Search for the cell housing the specified text and yield its [X, Y] center coordinate. 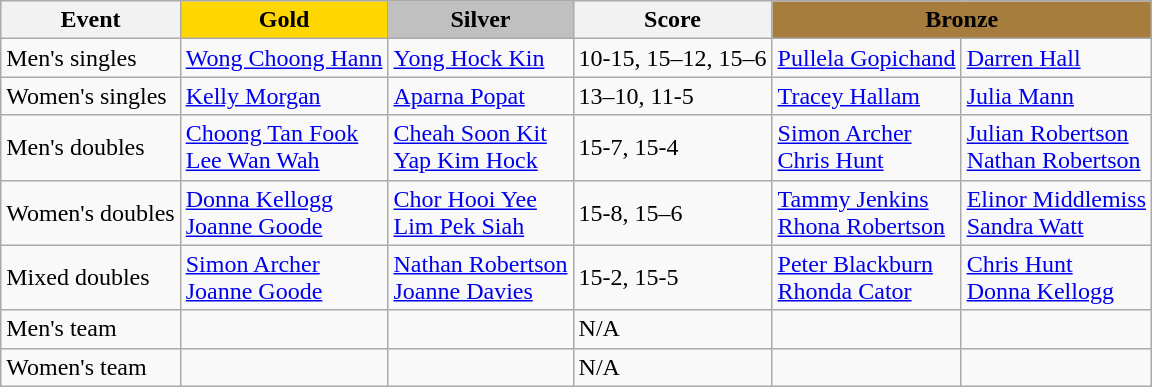
Women's team [90, 367]
Julia Mann [1056, 96]
Yong Hock Kin [480, 58]
Darren Hall [1056, 58]
Donna Kellogg Joanne Goode [284, 212]
Silver [480, 20]
15-2, 15-5 [672, 278]
Mixed doubles [90, 278]
Chor Hooi Yee Lim Pek Siah [480, 212]
15-8, 15–6 [672, 212]
Gold [284, 20]
Nathan Robertson Joanne Davies [480, 278]
15-7, 15-4 [672, 148]
Men's singles [90, 58]
Tammy Jenkins Rhona Robertson [866, 212]
Aparna Popat [480, 96]
Cheah Soon Kit Yap Kim Hock [480, 148]
Bronze [962, 20]
Men's team [90, 329]
Score [672, 20]
Simon Archer Chris Hunt [866, 148]
Kelly Morgan [284, 96]
10-15, 15–12, 15–6 [672, 58]
Elinor Middlemiss Sandra Watt [1056, 212]
Men's doubles [90, 148]
Women's doubles [90, 212]
Tracey Hallam [866, 96]
Chris Hunt Donna Kellogg [1056, 278]
Simon Archer Joanne Goode [284, 278]
Event [90, 20]
13–10, 11-5 [672, 96]
Wong Choong Hann [284, 58]
Julian Robertson Nathan Robertson [1056, 148]
Peter Blackburn Rhonda Cator [866, 278]
Women's singles [90, 96]
Choong Tan Fook Lee Wan Wah [284, 148]
Pullela Gopichand [866, 58]
